Scan for the cell matching the given text and deliver its [X, Y] coordinate at center. 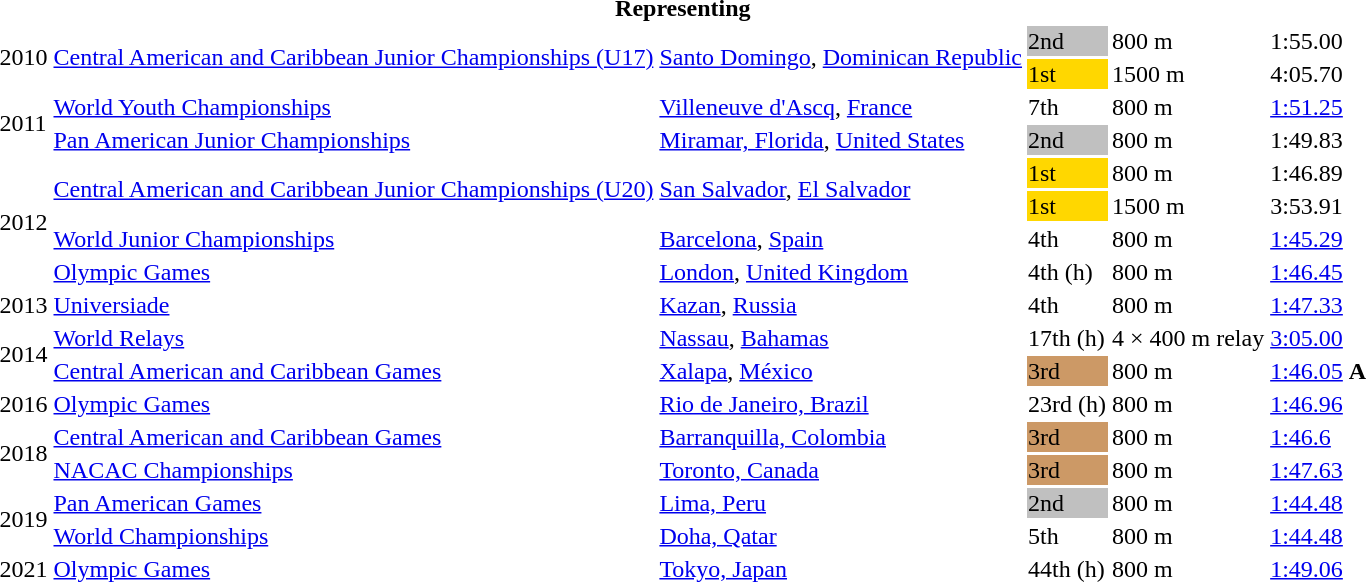
23rd (h) [1068, 404]
Rio de Janeiro, Brazil [841, 404]
17th (h) [1068, 338]
4 × 400 m relay [1188, 338]
Miramar, Florida, United States [841, 140]
Universiade [354, 305]
5th [1068, 536]
London, United Kingdom [841, 272]
Toronto, Canada [841, 470]
Kazan, Russia [841, 305]
7th [1068, 107]
NACAC Championships [354, 470]
Barranquilla, Colombia [841, 437]
World Relays [354, 338]
Nassau, Bahamas [841, 338]
World Youth Championships [354, 107]
San Salvador, El Salvador [841, 190]
Lima, Peru [841, 503]
World Junior Championships [354, 239]
Central American and Caribbean Junior Championships (U17) [354, 58]
World Championships [354, 536]
4th (h) [1068, 272]
Pan American Games [354, 503]
Central American and Caribbean Junior Championships (U20) [354, 190]
Villeneuve d'Ascq, France [841, 107]
Santo Domingo, Dominican Republic [841, 58]
Barcelona, Spain [841, 239]
Pan American Junior Championships [354, 140]
Xalapa, México [841, 371]
Doha, Qatar [841, 536]
